Capture the cell that displays the provided text and extract its [x, y] central coordinate. 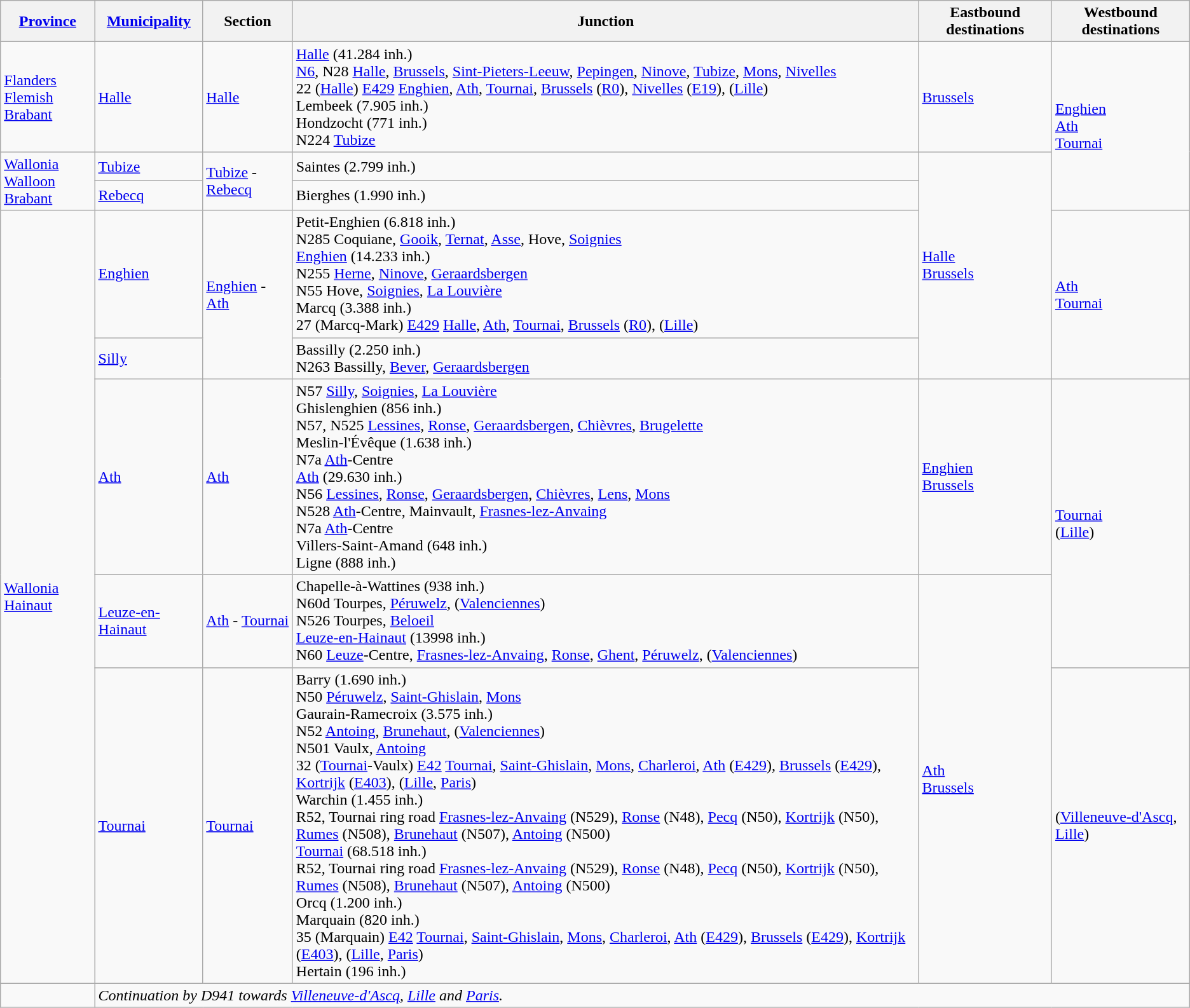
Leuze-en-Hainaut [149, 621]
Junction [605, 22]
Bassilly (2.250 inh.) N263 Bassilly, Bever, Geraardsbergen [605, 358]
Tournai (Lille) [1120, 523]
Tubize [149, 167]
Province [48, 22]
Enghien [149, 274]
Westbound destinations [1120, 22]
Brussels [985, 97]
Ath - Tournai [248, 621]
FlandersFlemish Brabant [48, 97]
WalloniaHainaut [48, 597]
AthBrussels [985, 779]
Continuation by D941 towards Villeneuve-d'Ascq, Lille and Paris. [642, 995]
HalleBrussels [985, 266]
Rebecq [149, 196]
Saintes (2.799 inh.) [605, 167]
EnghienAthTournai [1120, 126]
EnghienBrussels [985, 477]
(Villeneuve-d'Ascq, Lille) [1120, 825]
Bierghes (1.990 inh.) [605, 196]
Tubize - Rebecq [248, 181]
WalloniaWalloon Brabant [48, 181]
Enghien - Ath [248, 295]
Silly [149, 358]
Section [248, 22]
AthTournai [1120, 295]
Eastbound destinations [985, 22]
Municipality [149, 22]
